Search for the cell housing the specified text and yield its (X, Y) center coordinate. 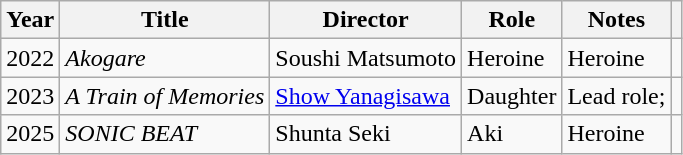
Show Yanagisawa (366, 96)
2023 (30, 96)
A Train of Memories (165, 96)
Role (512, 20)
Director (366, 20)
Year (30, 20)
2025 (30, 134)
Daughter (512, 96)
Soushi Matsumoto (366, 58)
Aki (512, 134)
Lead role; (616, 96)
Akogare (165, 58)
Notes (616, 20)
Shunta Seki (366, 134)
Title (165, 20)
2022 (30, 58)
SONIC BEAT (165, 134)
